Locate the cell with the specified text and output its [x, y] center coordinate. 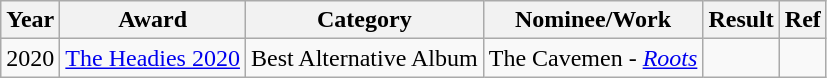
2020 [30, 58]
Nominee/Work [593, 20]
Best Alternative Album [364, 58]
Result [741, 20]
The Cavemen - Roots [593, 58]
Ref [802, 20]
The Headies 2020 [153, 58]
Category [364, 20]
Award [153, 20]
Year [30, 20]
